Search for the cell housing the specified text and yield its [x, y] center coordinate. 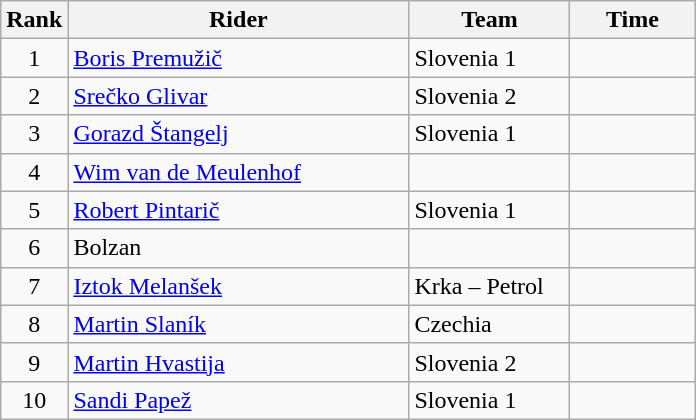
2 [34, 96]
4 [34, 172]
1 [34, 58]
Time [632, 20]
8 [34, 324]
5 [34, 210]
Boris Premužič [238, 58]
6 [34, 248]
Bolzan [238, 248]
Rank [34, 20]
Sandi Papež [238, 400]
Martin Slaník [238, 324]
Iztok Melanšek [238, 286]
9 [34, 362]
Robert Pintarič [238, 210]
10 [34, 400]
Martin Hvastija [238, 362]
Rider [238, 20]
7 [34, 286]
Czechia [490, 324]
Srečko Glivar [238, 96]
Gorazd Štangelj [238, 134]
Krka – Petrol [490, 286]
Wim van de Meulenhof [238, 172]
3 [34, 134]
Team [490, 20]
